Pinpoint the cell where the given text exists, returning its [x, y] midpoint coordinate. 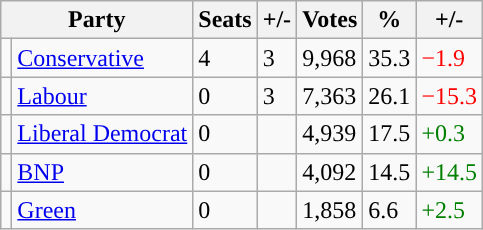
35.3 [390, 58]
1,858 [330, 210]
+0.3 [450, 134]
17.5 [390, 134]
9,968 [330, 58]
−15.3 [450, 96]
4,092 [330, 172]
14.5 [390, 172]
−1.9 [450, 58]
6.6 [390, 210]
% [390, 20]
Seats [225, 20]
Party [97, 20]
7,363 [330, 96]
BNP [102, 172]
Liberal Democrat [102, 134]
Conservative [102, 58]
26.1 [390, 96]
Green [102, 210]
Votes [330, 20]
4 [225, 58]
+2.5 [450, 210]
+14.5 [450, 172]
Labour [102, 96]
4,939 [330, 134]
